Identify which cell holds the provided text, then report its [X, Y] central coordinate. 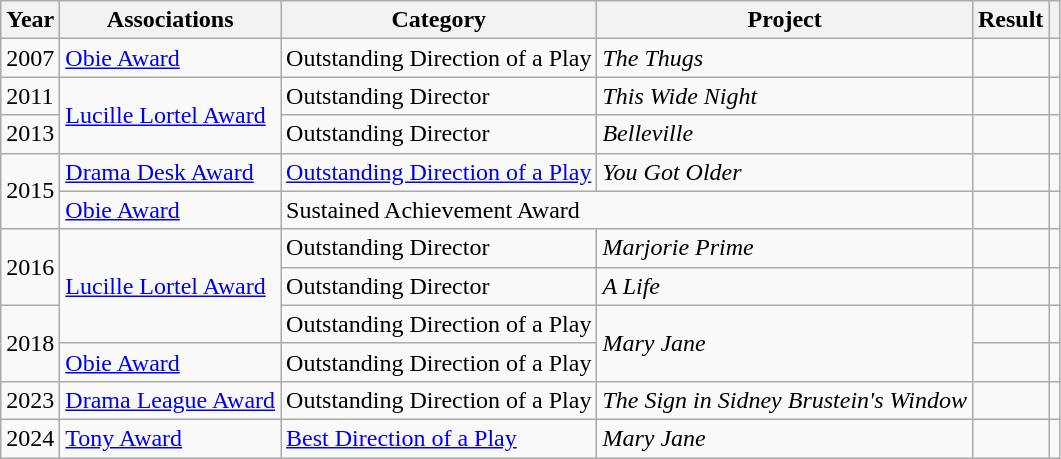
2023 [30, 400]
Tony Award [170, 438]
Result [1010, 20]
The Sign in Sidney Brustein's Window [785, 400]
This Wide Night [785, 96]
Category [439, 20]
You Got Older [785, 172]
Marjorie Prime [785, 248]
Year [30, 20]
A Life [785, 286]
Associations [170, 20]
Sustained Achievement Award [627, 210]
Drama League Award [170, 400]
Drama Desk Award [170, 172]
2011 [30, 96]
Belleville [785, 134]
2015 [30, 191]
2007 [30, 58]
2013 [30, 134]
The Thugs [785, 58]
Best Direction of a Play [439, 438]
Project [785, 20]
2018 [30, 343]
2024 [30, 438]
2016 [30, 267]
